Capture the cell that displays the provided text and extract its (x, y) central coordinate. 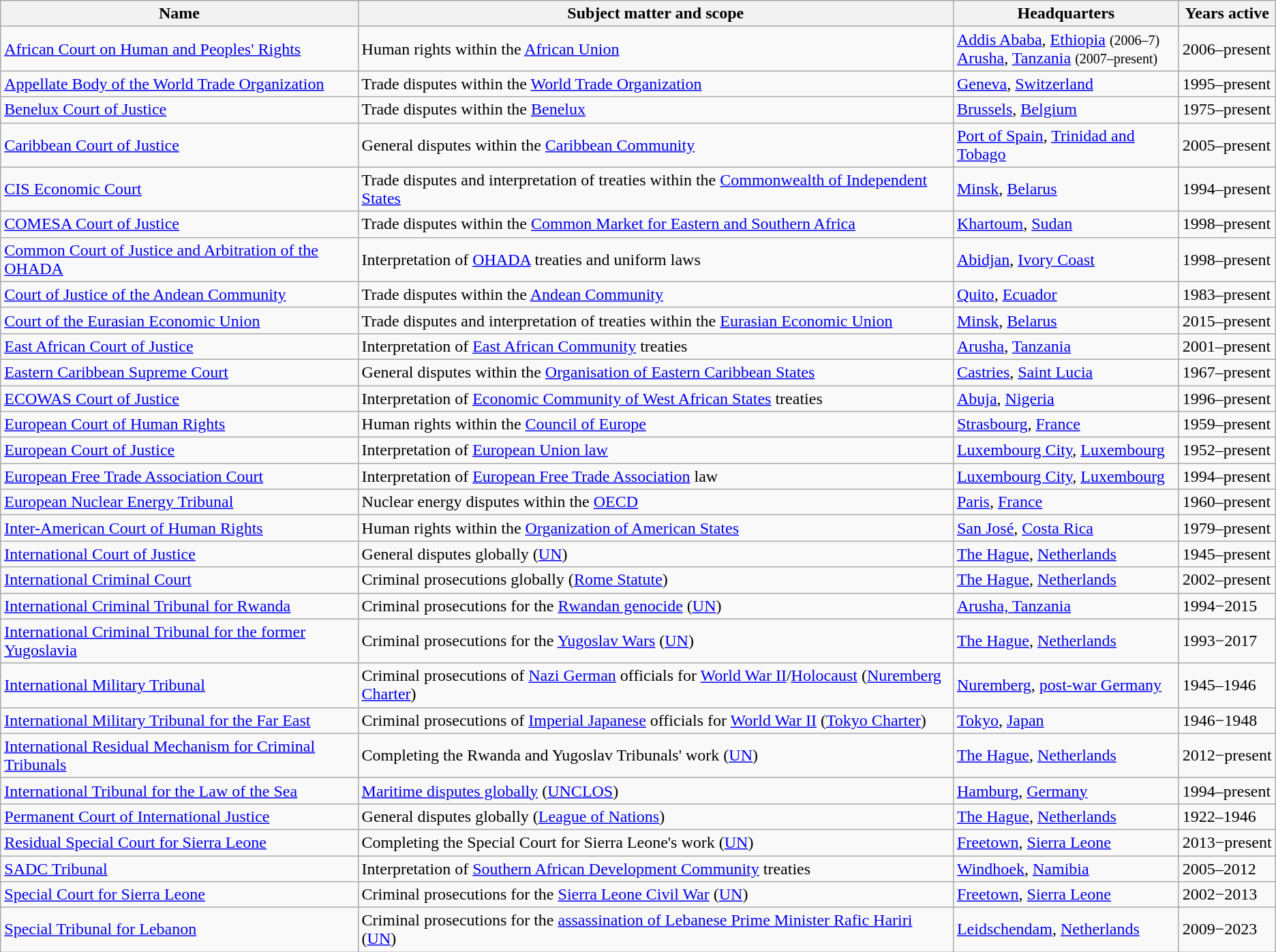
General disputes globally (League of Nations) (656, 816)
1996–present (1227, 399)
Special Tribunal for Lebanon (179, 930)
1945–present (1227, 554)
Nuremberg, post-war Germany (1066, 686)
Eastern Caribbean Supreme Court (179, 372)
2002−2013 (1227, 895)
Quito, Ecuador (1066, 294)
2001–present (1227, 346)
1952–present (1227, 450)
2013−present (1227, 842)
2006–present (1227, 49)
1983–present (1227, 294)
Court of Justice of the Andean Community (179, 294)
Special Court for Sierra Leone (179, 895)
1959–present (1227, 425)
Human rights within the Organization of American States (656, 528)
General disputes within the Organisation of Eastern Caribbean States (656, 372)
Paris, France (1066, 502)
Trade disputes within the Andean Community (656, 294)
Trade disputes and interpretation of treaties within the Commonwealth of Independent States (656, 189)
SADC Tribunal (179, 869)
Completing the Special Court for Sierra Leone's work (UN) (656, 842)
1975–present (1227, 110)
Court of the Eurasian Economic Union (179, 320)
Trade disputes within the Common Market for Eastern and Southern Africa (656, 224)
Criminal prosecutions for the assassination of Lebanese Prime Minister Rafic Hariri (UN) (656, 930)
Tokyo, Japan (1066, 720)
European Court of Justice (179, 450)
1967–present (1227, 372)
Windhoek, Namibia (1066, 869)
1995–present (1227, 84)
Castries, Saint Lucia (1066, 372)
Benelux Court of Justice (179, 110)
International Military Tribunal (179, 686)
Interpretation of Economic Community of West African States treaties (656, 399)
Khartoum, Sudan (1066, 224)
General disputes globally (UN) (656, 554)
1945–1946 (1227, 686)
Port of Spain, Trinidad and Tobago (1066, 144)
Leidschendam, Netherlands (1066, 930)
Hamburg, Germany (1066, 790)
Interpretation of East African Community treaties (656, 346)
1960–present (1227, 502)
Criminal prosecutions globally (Rome Statute) (656, 580)
Addis Ababa, Ethiopia (2006–7)Arusha, Tanzania (2007–present) (1066, 49)
Completing the Rwanda and Yugoslav Tribunals' work (UN) (656, 755)
CIS Economic Court (179, 189)
Common Court of Justice and Arbitration of the OHADA (179, 259)
Abuja, Nigeria (1066, 399)
2005–2012 (1227, 869)
1993−2017 (1227, 641)
Headquarters (1066, 14)
International Court of Justice (179, 554)
Maritime disputes globally (UNCLOS) (656, 790)
International Criminal Tribunal for the former Yugoslavia (179, 641)
European Nuclear Energy Tribunal (179, 502)
Criminal prosecutions of Imperial Japanese officials for World War II (Tokyo Charter) (656, 720)
Caribbean Court of Justice (179, 144)
Trade disputes within the Benelux (656, 110)
Criminal prosecutions for the Sierra Leone Civil War (UN) (656, 895)
Nuclear energy disputes within the OECD (656, 502)
Trade disputes within the World Trade Organization (656, 84)
1922–1946 (1227, 816)
Strasbourg, France (1066, 425)
2012−present (1227, 755)
2009−2023 (1227, 930)
1979–present (1227, 528)
International Military Tribunal for the Far East (179, 720)
Interpretation of OHADA treaties and uniform laws (656, 259)
Inter-American Court of Human Rights (179, 528)
Criminal prosecutions of Nazi German officials for World War II/Holocaust (Nuremberg Charter) (656, 686)
Appellate Body of the World Trade Organization (179, 84)
COMESA Court of Justice (179, 224)
European Court of Human Rights (179, 425)
San José, Costa Rica (1066, 528)
International Criminal Tribunal for Rwanda (179, 606)
Geneva, Switzerland (1066, 84)
African Court on Human and Peoples' Rights (179, 49)
Abidjan, Ivory Coast (1066, 259)
European Free Trade Association Court (179, 476)
Human rights within the Council of Europe (656, 425)
2005–present (1227, 144)
General disputes within the Caribbean Community (656, 144)
International Residual Mechanism for Criminal Tribunals (179, 755)
Residual Special Court for Sierra Leone (179, 842)
East African Court of Justice (179, 346)
Permanent Court of International Justice (179, 816)
Criminal prosecutions for the Yugoslav Wars (UN) (656, 641)
Human rights within the African Union (656, 49)
International Criminal Court (179, 580)
Name (179, 14)
Subject matter and scope (656, 14)
1946−1948 (1227, 720)
Criminal prosecutions for the Rwandan genocide (UN) (656, 606)
Years active (1227, 14)
Interpretation of European Union law (656, 450)
Interpretation of Southern African Development Community treaties (656, 869)
ECOWAS Court of Justice (179, 399)
2002–present (1227, 580)
International Tribunal for the Law of the Sea (179, 790)
Brussels, Belgium (1066, 110)
Trade disputes and interpretation of treaties within the Eurasian Economic Union (656, 320)
2015–present (1227, 320)
1994−2015 (1227, 606)
Interpretation of European Free Trade Association law (656, 476)
